Detect which cell encompasses the target text, then output its [x, y] center coordinate. 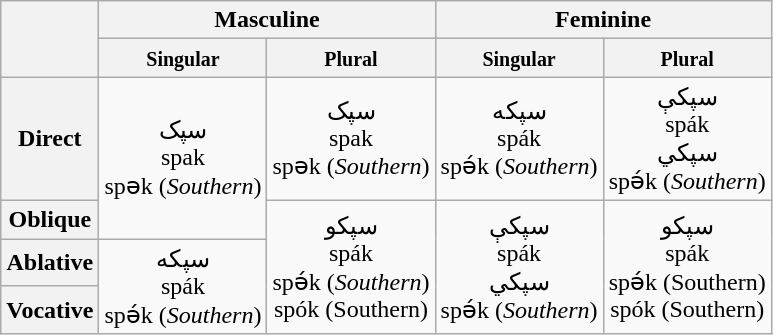
Vocative [50, 310]
Direct [50, 139]
Masculine [267, 20]
Feminine [603, 20]
Oblique [50, 219]
Ablative [50, 262]
